Pinpoint the cell where the given text exists, returning its (x, y) midpoint coordinate. 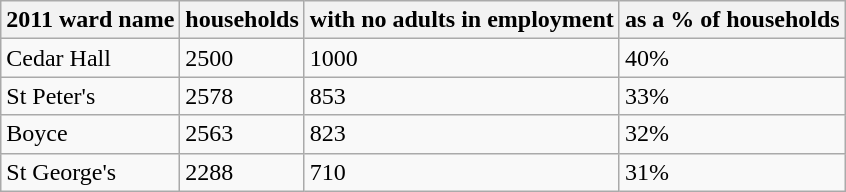
2011 ward name (90, 20)
2288 (242, 172)
with no adults in employment (462, 20)
40% (732, 58)
853 (462, 96)
32% (732, 134)
Boyce (90, 134)
31% (732, 172)
710 (462, 172)
as a % of households (732, 20)
33% (732, 96)
2578 (242, 96)
2500 (242, 58)
1000 (462, 58)
823 (462, 134)
St George's (90, 172)
Cedar Hall (90, 58)
households (242, 20)
2563 (242, 134)
St Peter's (90, 96)
